Pinpoint the cell where the given text exists, returning its [x, y] midpoint coordinate. 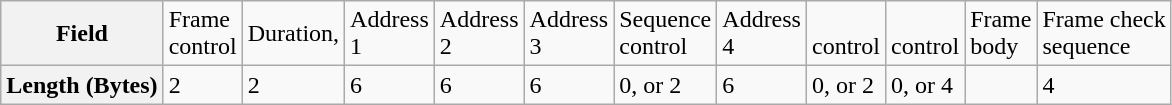
Address 3 [569, 34]
Sequence control [666, 34]
Frame check sequence [1104, 34]
4 [1104, 85]
Frame body [1001, 34]
Address 4 [762, 34]
Field [82, 34]
Frame control [202, 34]
0, or 4 [926, 85]
Length (Bytes) [82, 85]
Address 2 [479, 34]
Duration, [293, 34]
Address 1 [390, 34]
